From the cell containing the given text, extract its center point as [X, Y] coordinate. 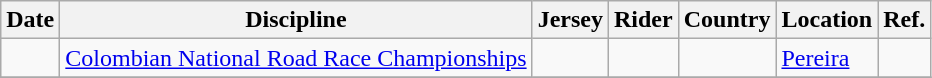
Country [727, 20]
Colombian National Road Race Championships [296, 58]
Pereira [827, 58]
Location [827, 20]
Ref. [904, 20]
Date [30, 20]
Jersey [570, 20]
Rider [643, 20]
Discipline [296, 20]
